Pinpoint the cell where the given text exists, returning its (x, y) midpoint coordinate. 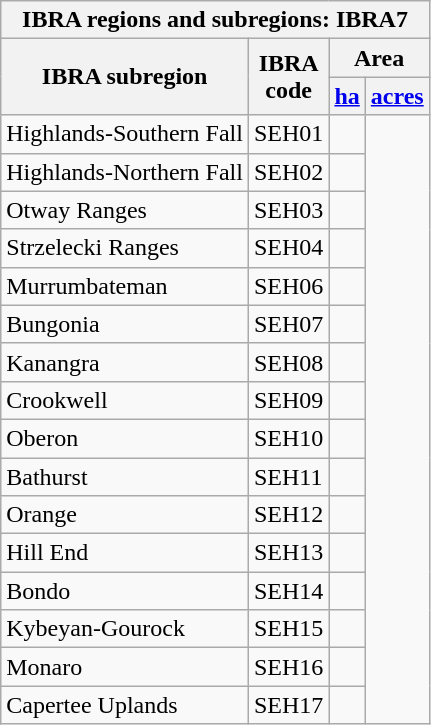
SEH03 (288, 210)
SEH09 (288, 400)
Kanangra (125, 362)
Bathurst (125, 477)
SEH10 (288, 438)
Capertee Uplands (125, 705)
acres (397, 96)
SEH13 (288, 553)
Kybeyan-Gourock (125, 629)
SEH17 (288, 705)
Bungonia (125, 324)
Bondo (125, 591)
SEH15 (288, 629)
Otway Ranges (125, 210)
IBRAcode (288, 77)
SEH04 (288, 248)
IBRA regions and subregions: IBRA7 (215, 20)
SEH16 (288, 667)
SEH12 (288, 515)
SEH02 (288, 172)
Oberon (125, 438)
SEH11 (288, 477)
Hill End (125, 553)
SEH06 (288, 286)
SEH14 (288, 591)
SEH01 (288, 134)
SEH07 (288, 324)
IBRA subregion (125, 77)
Murrumbateman (125, 286)
Highlands-Northern Fall (125, 172)
SEH08 (288, 362)
Highlands-Southern Fall (125, 134)
Crookwell (125, 400)
Strzelecki Ranges (125, 248)
Orange (125, 515)
Area (379, 58)
ha (347, 96)
Monaro (125, 667)
